Search for the cell housing the specified text and yield its (x, y) center coordinate. 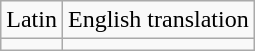
English translation (158, 20)
Latin (32, 20)
